From the cell containing the given text, extract its center point as [x, y] coordinate. 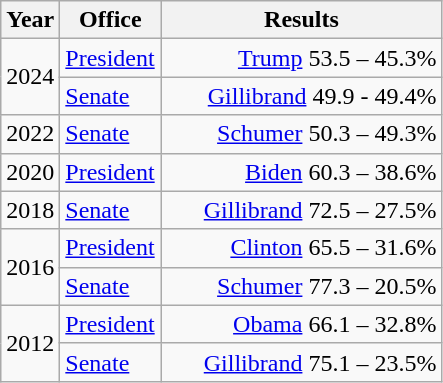
Obama 66.1 – 32.8% [302, 324]
Office [110, 20]
2024 [30, 77]
Gillibrand 72.5 – 27.5% [302, 210]
Biden 60.3 – 38.6% [302, 172]
2018 [30, 210]
Gillibrand 75.1 – 23.5% [302, 362]
2016 [30, 267]
Results [302, 20]
Schumer 77.3 – 20.5% [302, 286]
Year [30, 20]
2020 [30, 172]
2022 [30, 134]
2012 [30, 343]
Schumer 50.3 – 49.3% [302, 134]
Trump 53.5 – 45.3% [302, 58]
Gillibrand 49.9 - 49.4% [302, 96]
Clinton 65.5 – 31.6% [302, 248]
